Capture the cell that displays the provided text and extract its [X, Y] central coordinate. 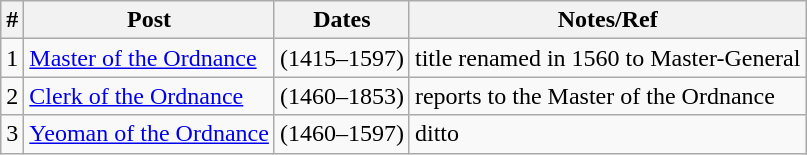
1 [12, 58]
(1415–1597) [342, 58]
reports to the Master of the Ordnance [607, 96]
Master of the Ordnance [150, 58]
(1460–1853) [342, 96]
(1460–1597) [342, 134]
2 [12, 96]
ditto [607, 134]
Clerk of the Ordnance [150, 96]
# [12, 20]
Yeoman of the Ordnance [150, 134]
Dates [342, 20]
3 [12, 134]
Notes/Ref [607, 20]
Post [150, 20]
title renamed in 1560 to Master-General [607, 58]
